Search for the cell housing the specified text and yield its [x, y] center coordinate. 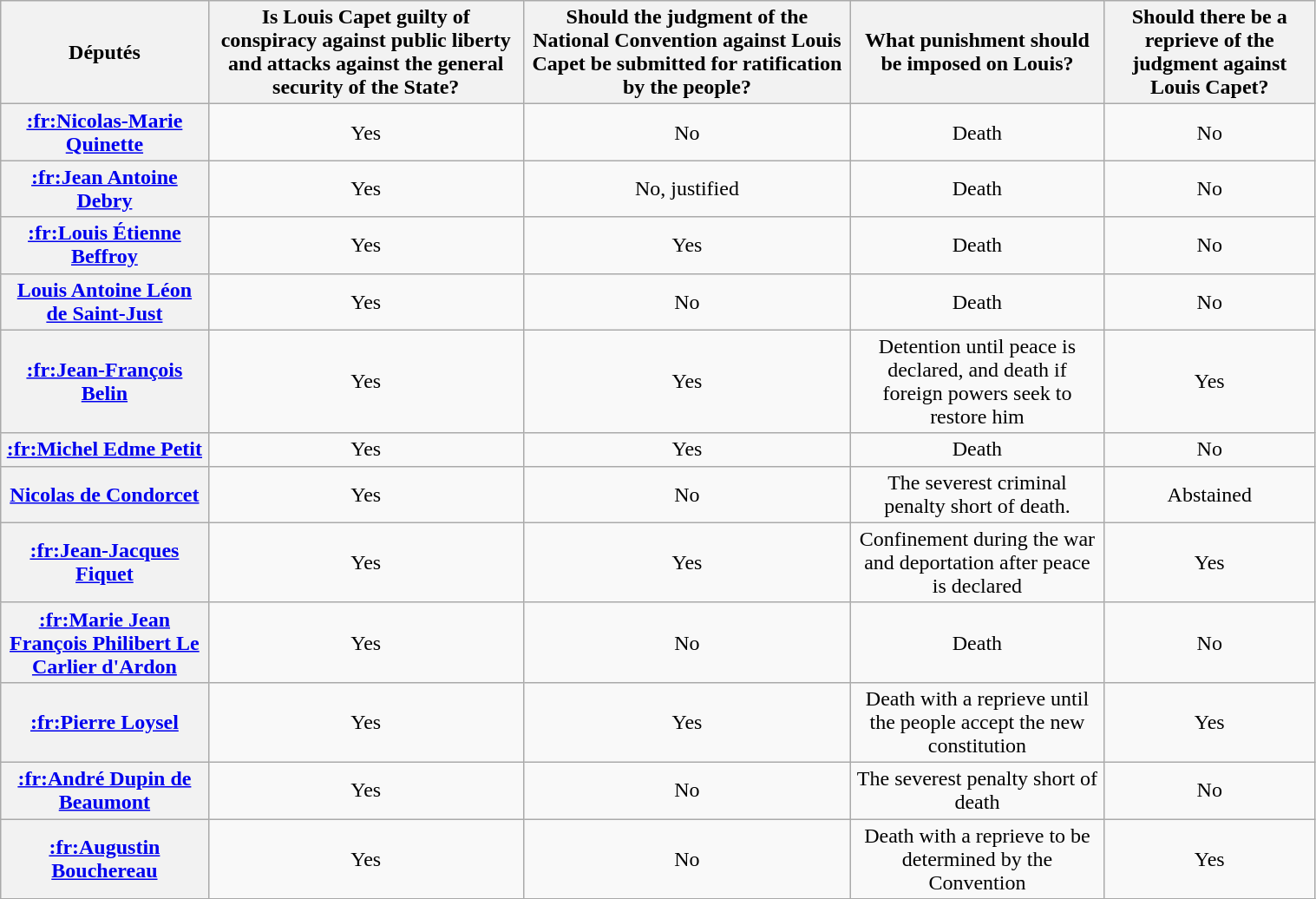
:fr:Jean-Jacques Fiquet [104, 562]
:fr:Louis Étienne Beffroy [104, 245]
Detention until peace is declared, and death if foreign powers seek to restore him [977, 382]
Louis Antoine Léon de Saint-Just [104, 302]
:fr:Jean Antoine Debry [104, 189]
Nicolas de Condorcet [104, 495]
The severest criminal penalty short of death. [977, 495]
No, justified [687, 189]
Should the judgment of the National Convention against Louis Capet be submitted for ratification by the people? [687, 52]
Death with a reprieve to be determined by the Convention [977, 859]
:fr:Pierre Loysel [104, 722]
Abstained [1209, 495]
:fr:Jean-François Belin [104, 382]
The severest penalty short of death [977, 790]
:fr:André Dupin de Beaumont [104, 790]
What punishment should be imposed on Louis? [977, 52]
:fr:Augustin Bouchereau [104, 859]
:fr:Marie Jean François Philibert Le Carlier d'Ardon [104, 642]
Confinement during the war and deportation after peace is declared [977, 562]
:fr:Nicolas-Marie Quinette [104, 132]
:fr:Michel Edme Petit [104, 449]
Is Louis Capet guilty of conspiracy against public liberty and attacks against the general security of the State? [366, 52]
Should there be a reprieve of the judgment against Louis Capet? [1209, 52]
Death with a reprieve until the people accept the new constitution [977, 722]
Députés [104, 52]
